Determine the (x, y) coordinate at the center of the cell enclosing the given text.  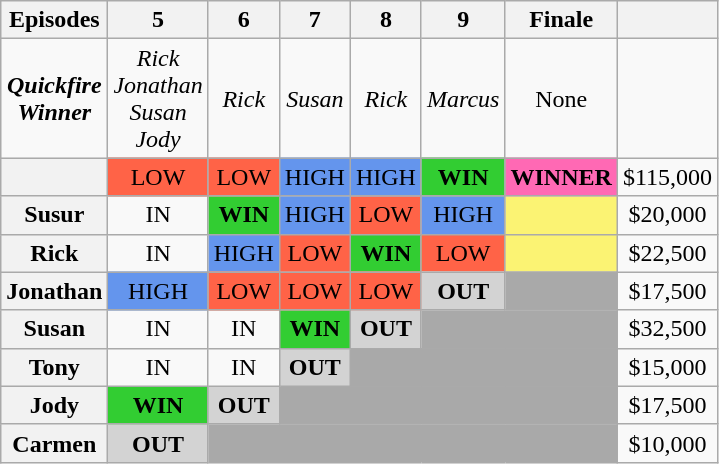
$10,000 (667, 443)
Episodes (54, 20)
8 (386, 20)
$22,500 (667, 253)
RickJonathanSusanJody (158, 98)
$115,000 (667, 177)
7 (314, 20)
WINNER (561, 177)
$32,500 (667, 329)
Jody (54, 405)
None (561, 98)
Susur (54, 215)
Carmen (54, 443)
6 (244, 20)
9 (463, 20)
$20,000 (667, 215)
$15,000 (667, 367)
QuickfireWinner (54, 98)
Jonathan (54, 291)
Finale (561, 20)
Marcus (463, 98)
Tony (54, 367)
5 (158, 20)
